Scan for the cell matching the given text and deliver its [x, y] coordinate at center. 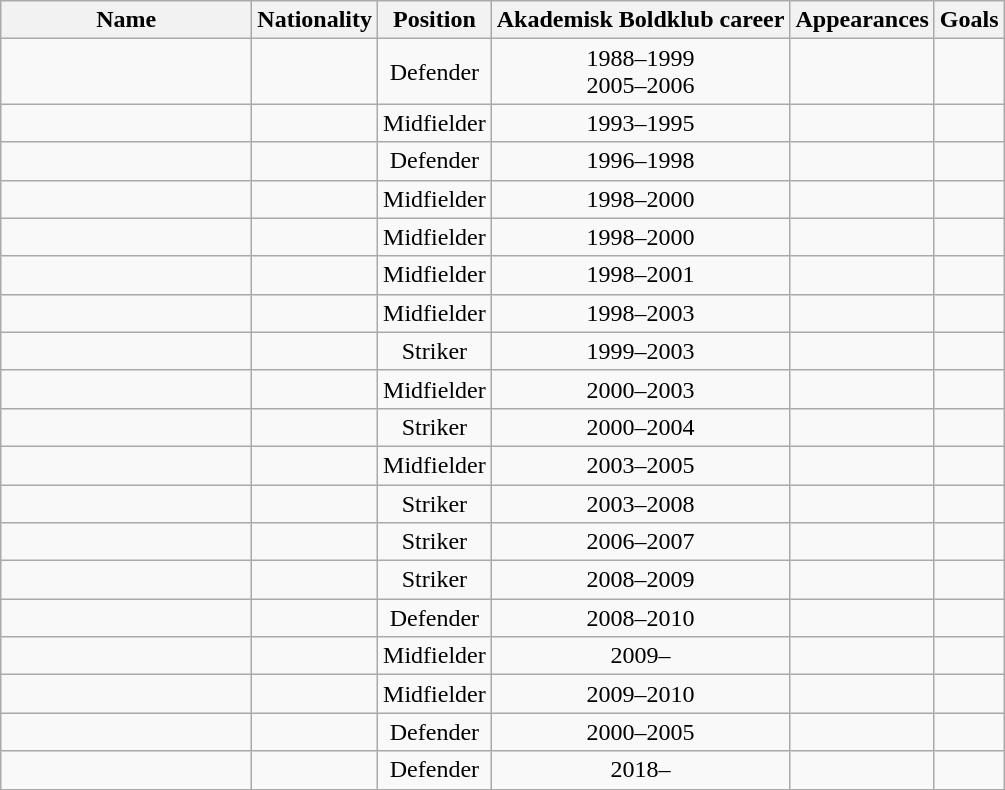
Goals [969, 20]
2003–2005 [640, 465]
2018– [640, 770]
1996–1998 [640, 161]
2000–2003 [640, 389]
Appearances [862, 20]
Akademisk Boldklub career [640, 20]
1998–2003 [640, 313]
2006–2007 [640, 542]
Position [435, 20]
1988–19992005–2006 [640, 72]
1998–2001 [640, 275]
1993–1995 [640, 123]
2008–2010 [640, 618]
2000–2005 [640, 732]
Name [126, 20]
2000–2004 [640, 427]
2008–2009 [640, 580]
Nationality [315, 20]
1999–2003 [640, 351]
2009–2010 [640, 694]
2009– [640, 656]
2003–2008 [640, 503]
